For the text-containing cell, return its midpoint in (X, Y) coordinate format. 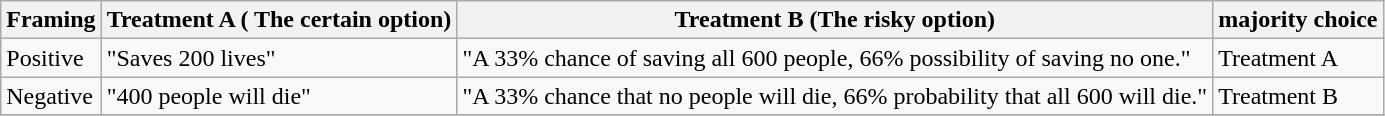
majority choice (1298, 20)
"Saves 200 lives" (279, 58)
Framing (51, 20)
Negative (51, 96)
"400 people will die" (279, 96)
"A 33% chance of saving all 600 people, 66% possibility of saving no one." (835, 58)
Treatment A (1298, 58)
Positive (51, 58)
Treatment B (The risky option) (835, 20)
"A 33% chance that no people will die, 66% probability that all 600 will die." (835, 96)
Treatment B (1298, 96)
Treatment A ( The certain option) (279, 20)
